Determine the [x, y] coordinate at the center of the cell enclosing the given text.  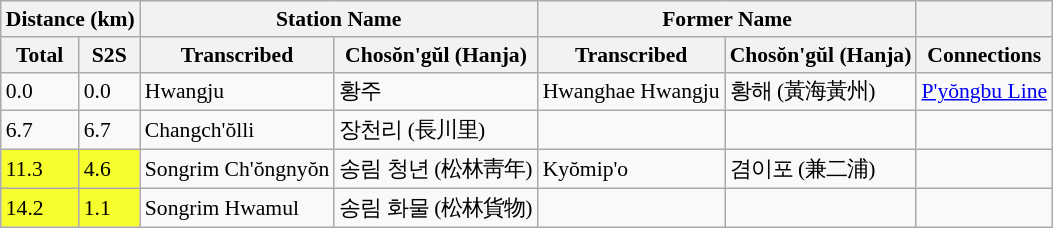
송림 청년 (松林靑年) [436, 170]
1.1 [110, 208]
Hwanghae Hwangju [632, 92]
Distance (km) [70, 19]
14.2 [40, 208]
겸이포 (兼二浦) [821, 170]
Changch'ŏlli [238, 130]
황주 [436, 92]
P'yŏngbu Line [984, 92]
Kyŏmip'o [632, 170]
Former Name [728, 19]
11.3 [40, 170]
Total [40, 55]
Songrim Hwamul [238, 208]
황해 (黃海黃州) [821, 92]
장천리 (長川里) [436, 130]
송림 화물 (松林貨物) [436, 208]
Hwangju [238, 92]
Connections [984, 55]
S2S [110, 55]
4.6 [110, 170]
Songrim Ch'ŏngnyŏn [238, 170]
Station Name [339, 19]
